Provide the [x, y] coordinate of the cell's center where the given text is located.  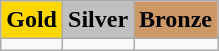
Bronze [176, 20]
Gold [32, 20]
Silver [98, 20]
